Extract the [X, Y] coordinate from the center of the cell holding the provided text.  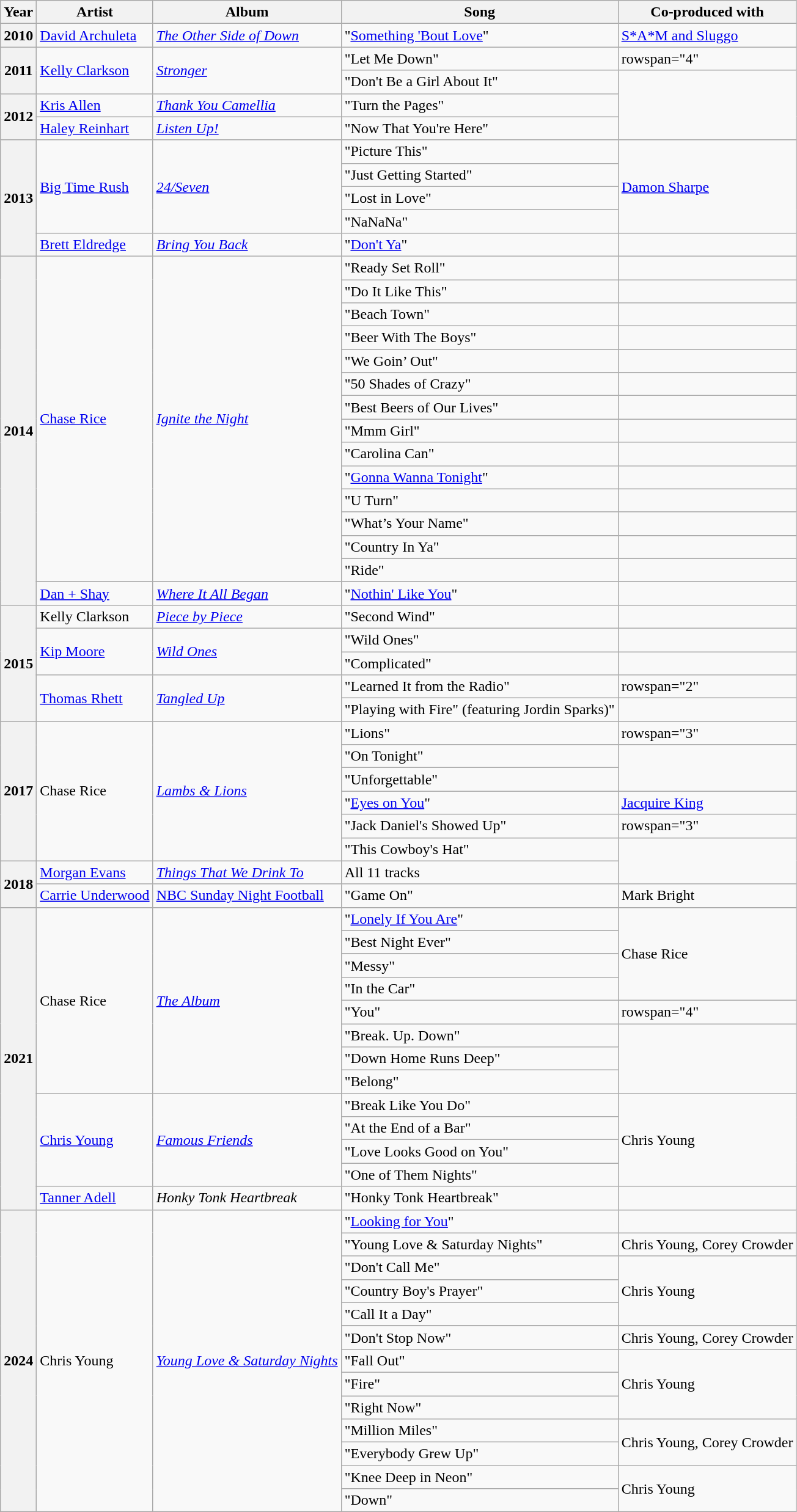
Honky Tonk Heartbreak [247, 1198]
"Don't Ya" [479, 244]
Piece by Piece [247, 616]
"U Turn" [479, 500]
"Best Beers of Our Lives" [479, 407]
Tanner Adell [95, 1198]
rowspan="2" [707, 687]
"Don't Stop Now" [479, 1337]
Album [247, 12]
"Lonely If You Are" [479, 919]
The Other Side of Down [247, 35]
Bring You Back [247, 244]
Co-produced with [707, 12]
NBC Sunday Night Football [247, 896]
Ignite the Night [247, 419]
"Knee Deep in Neon" [479, 1477]
"Turn the Pages" [479, 105]
"Nothin' Like You" [479, 593]
Brett Eldredge [95, 244]
Haley Reinhart [95, 128]
Kris Allen [95, 105]
"You" [479, 1012]
The Album [247, 1000]
"Learned It from the Radio" [479, 687]
"Country Boy's Prayer" [479, 1291]
"Lost in Love" [479, 198]
"Everybody Grew Up" [479, 1454]
Carrie Underwood [95, 896]
2014 [18, 430]
"Country In Ya" [479, 547]
"Messy" [479, 965]
Kip Moore [95, 651]
"Mmm Girl" [479, 431]
Morgan Evans [95, 872]
"Fall Out" [479, 1360]
Dan + Shay [95, 593]
2017 [18, 791]
"Game On" [479, 896]
"Down" [479, 1500]
"Don't Be a Girl About It" [479, 82]
Wild Ones [247, 651]
Artist [95, 12]
Song [479, 12]
"What’s Your Name" [479, 524]
"Young Love & Saturday Nights" [479, 1244]
"Do It Like This" [479, 291]
24/Seven [247, 186]
"Complicated" [479, 663]
2021 [18, 1058]
"Jack Daniel's Showed Up" [479, 826]
2012 [18, 117]
"Eyes on You" [479, 803]
2015 [18, 663]
Famous Friends [247, 1140]
"On Tonight" [479, 756]
"Picture This" [479, 152]
"Looking for You" [479, 1221]
"One of Them Nights" [479, 1175]
"Second Wind" [479, 616]
All 11 tracks [479, 872]
Thank You Camellia [247, 105]
2010 [18, 35]
Damon Sharpe [707, 186]
"Beach Town" [479, 315]
2018 [18, 884]
"Carolina Can" [479, 454]
"Wild Ones" [479, 640]
Where It All Began [247, 593]
"Beer With The Boys" [479, 338]
"Break Like You Do" [479, 1105]
"Fire" [479, 1384]
"Honky Tonk Heartbreak" [479, 1198]
Listen Up! [247, 128]
"Something 'Bout Love" [479, 35]
2024 [18, 1361]
Lambs & Lions [247, 791]
Jacquire King [707, 803]
"Right Now" [479, 1407]
"This Cowboy's Hat" [479, 849]
"Belong" [479, 1082]
2013 [18, 198]
"Best Night Ever" [479, 942]
Big Time Rush [95, 186]
"Unforgettable" [479, 780]
"Don't Call Me" [479, 1268]
S*A*M and Sluggo [707, 35]
2011 [18, 70]
"Just Getting Started" [479, 175]
"In the Car" [479, 988]
"Million Miles" [479, 1431]
Tangled Up [247, 698]
"At the End of a Bar" [479, 1128]
"Let Me Down" [479, 59]
Year [18, 12]
"Lions" [479, 733]
"Playing with Fire" (featuring Jordin Sparks)" [479, 710]
"NaNaNa" [479, 221]
"We Goin’ Out" [479, 361]
"Call It a Day" [479, 1314]
Thomas Rhett [95, 698]
Young Love & Saturday Nights [247, 1361]
David Archuleta [95, 35]
"Now That You're Here" [479, 128]
"Ready Set Roll" [479, 268]
"Break. Up. Down" [479, 1035]
"Gonna Wanna Tonight" [479, 477]
Things That We Drink To [247, 872]
"50 Shades of Crazy" [479, 384]
"Ride" [479, 570]
"Love Looks Good on You" [479, 1152]
"Down Home Runs Deep" [479, 1059]
Stronger [247, 70]
Mark Bright [707, 896]
